For the text-containing cell, return its midpoint in (X, Y) coordinate format. 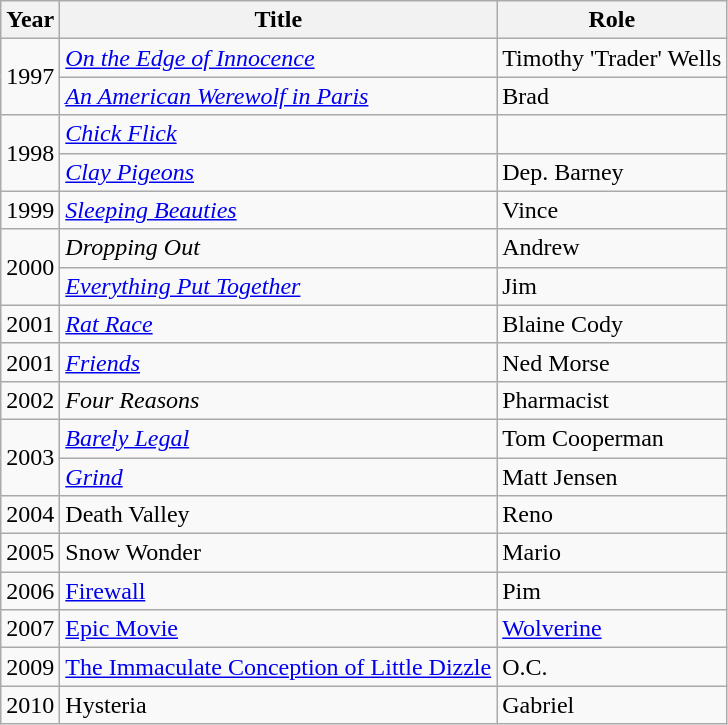
Vince (612, 210)
An American Werewolf in Paris (278, 96)
Clay Pigeons (278, 172)
Sleeping Beauties (278, 210)
Rat Race (278, 324)
1998 (30, 153)
Friends (278, 362)
Snow Wonder (278, 553)
Andrew (612, 248)
2006 (30, 591)
2003 (30, 457)
Chick Flick (278, 134)
Brad (612, 96)
Matt Jensen (612, 477)
Grind (278, 477)
Wolverine (612, 629)
The Immaculate Conception of Little Dizzle (278, 667)
Reno (612, 515)
2009 (30, 667)
2005 (30, 553)
2000 (30, 267)
1997 (30, 77)
Blaine Cody (612, 324)
Dep. Barney (612, 172)
Everything Put Together (278, 286)
2002 (30, 400)
Pharmacist (612, 400)
Role (612, 20)
2004 (30, 515)
Death Valley (278, 515)
2007 (30, 629)
Four Reasons (278, 400)
Timothy 'Trader' Wells (612, 58)
1999 (30, 210)
Year (30, 20)
Gabriel (612, 705)
Hysteria (278, 705)
Pim (612, 591)
O.C. (612, 667)
Epic Movie (278, 629)
Title (278, 20)
Dropping Out (278, 248)
On the Edge of Innocence (278, 58)
Jim (612, 286)
Ned Morse (612, 362)
Tom Cooperman (612, 438)
Mario (612, 553)
Barely Legal (278, 438)
2010 (30, 705)
Firewall (278, 591)
